Identify which cell holds the provided text, then report its [x, y] central coordinate. 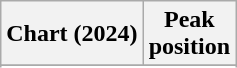
Peakposition [189, 34]
Chart (2024) [72, 34]
